Pinpoint the cell where the given text exists, returning its (X, Y) midpoint coordinate. 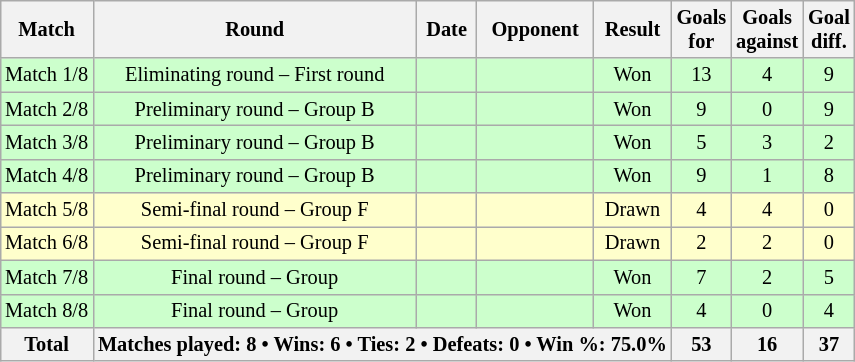
7 (702, 277)
8 (829, 176)
Match 3/8 (46, 142)
Total (46, 344)
Match 8/8 (46, 311)
Goaldiff. (829, 29)
Match 1/8 (46, 75)
Match (46, 29)
Goalsagainst (767, 29)
Goalsfor (702, 29)
Match 5/8 (46, 210)
Match 2/8 (46, 109)
53 (702, 344)
Matches played: 8 • Wins: 6 • Ties: 2 • Defeats: 0 • Win %: 75.0% (382, 344)
16 (767, 344)
1 (767, 176)
Date (446, 29)
Match 6/8 (46, 243)
13 (702, 75)
Opponent (535, 29)
Eliminating round – First round (254, 75)
Match 7/8 (46, 277)
3 (767, 142)
37 (829, 344)
Result (632, 29)
Round (254, 29)
Match 4/8 (46, 176)
